Provide the (x, y) coordinate of the cell's center where the given text is located.  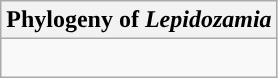
Phylogeny of Lepidozamia (139, 20)
